Pinpoint the cell where the given text exists, returning its (x, y) midpoint coordinate. 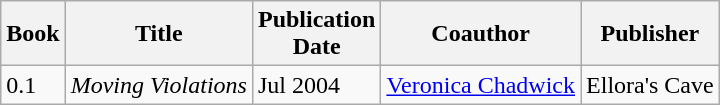
PublicationDate (316, 34)
Moving Violations (158, 85)
Jul 2004 (316, 85)
Ellora's Cave (650, 85)
Publisher (650, 34)
Title (158, 34)
0.1 (33, 85)
Book (33, 34)
Veronica Chadwick (481, 85)
Coauthor (481, 34)
